Return the [X, Y] coordinate for the center point of the cell that contains the specified text.  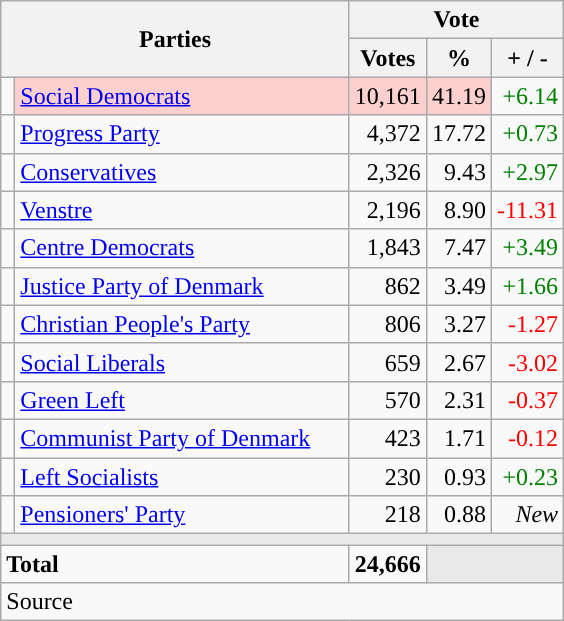
Conservatives [182, 172]
0.93 [458, 477]
2,326 [388, 172]
7.47 [458, 248]
3.27 [458, 324]
Pensioners' Party [182, 515]
% [458, 58]
Venstre [182, 210]
Social Democrats [182, 96]
-0.12 [527, 438]
1,843 [388, 248]
570 [388, 400]
+ / - [527, 58]
+1.66 [527, 286]
2.31 [458, 400]
218 [388, 515]
+2.97 [527, 172]
806 [388, 324]
New [527, 515]
Parties [176, 39]
Christian People's Party [182, 324]
4,372 [388, 134]
-1.27 [527, 324]
Source [282, 602]
17.72 [458, 134]
2.67 [458, 362]
423 [388, 438]
9.43 [458, 172]
Centre Democrats [182, 248]
Vote [456, 20]
-3.02 [527, 362]
-0.37 [527, 400]
1.71 [458, 438]
-11.31 [527, 210]
8.90 [458, 210]
Total [176, 564]
230 [388, 477]
+6.14 [527, 96]
24,666 [388, 564]
Progress Party [182, 134]
Left Socialists [182, 477]
Green Left [182, 400]
Justice Party of Denmark [182, 286]
10,161 [388, 96]
+0.73 [527, 134]
41.19 [458, 96]
+3.49 [527, 248]
659 [388, 362]
2,196 [388, 210]
862 [388, 286]
0.88 [458, 515]
Communist Party of Denmark [182, 438]
Votes [388, 58]
3.49 [458, 286]
+0.23 [527, 477]
Social Liberals [182, 362]
